Search for the cell housing the specified text and yield its [X, Y] center coordinate. 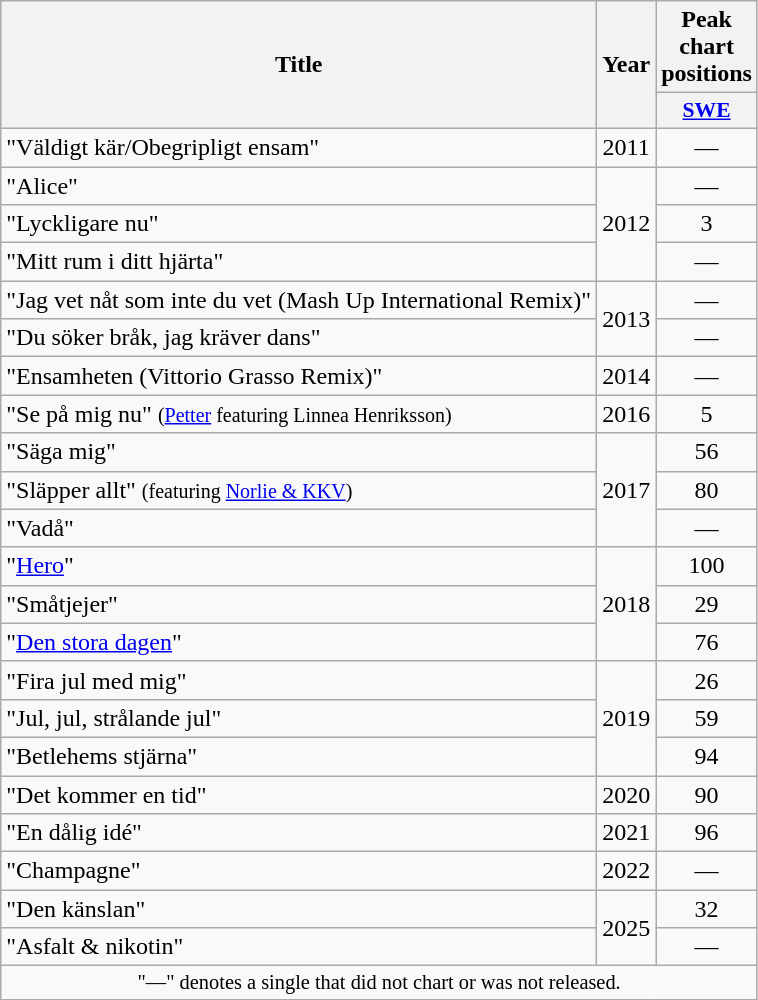
29 [707, 604]
"—" denotes a single that did not chart or was not released. [380, 983]
"Mitt rum i ditt hjärta" [299, 262]
"Vadå" [299, 528]
Title [299, 65]
"Ensamheten (Vittorio Grasso Remix)" [299, 376]
"Alice" [299, 185]
"Betlehems stjärna" [299, 756]
"Släpper allt" (featuring Norlie & KKV) [299, 490]
5 [707, 414]
96 [707, 833]
"Du söker bråk, jag kräver dans" [299, 338]
SWE [707, 111]
"En dålig idé" [299, 833]
"Jul, jul, strålande jul" [299, 718]
"Asfalt & nikotin" [299, 947]
2022 [626, 871]
2017 [626, 490]
56 [707, 452]
26 [707, 680]
"Väldigt kär/Obegripligt ensam" [299, 147]
"Den känslan" [299, 909]
94 [707, 756]
"Champagne" [299, 871]
2016 [626, 414]
"Se på mig nu" (Petter featuring Linnea Henriksson) [299, 414]
2020 [626, 795]
32 [707, 909]
80 [707, 490]
100 [707, 566]
"Lyckligare nu" [299, 224]
2019 [626, 718]
"Den stora dagen" [299, 642]
Peak chart positions [707, 47]
2025 [626, 928]
2014 [626, 376]
59 [707, 718]
"Säga mig" [299, 452]
2021 [626, 833]
"Jag vet nåt som inte du vet (Mash Up International Remix)" [299, 300]
90 [707, 795]
"Småtjejer" [299, 604]
2012 [626, 223]
2013 [626, 319]
2011 [626, 147]
"Fira jul med mig" [299, 680]
"Det kommer en tid" [299, 795]
2018 [626, 604]
"Hero" [299, 566]
76 [707, 642]
3 [707, 224]
Year [626, 65]
